Return the [x, y] coordinate for the center point of the cell that contains the specified text.  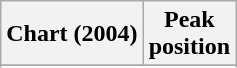
Chart (2004) [72, 34]
Peakposition [189, 34]
